Determine the [X, Y] coordinate at the center of the cell enclosing the given text.  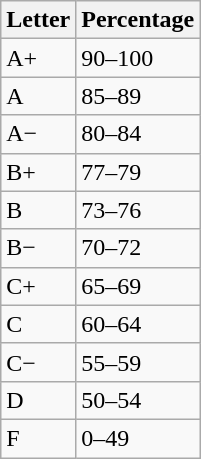
B+ [38, 172]
C− [38, 362]
50–54 [138, 400]
A [38, 96]
D [38, 400]
A+ [38, 58]
85–89 [138, 96]
77–79 [138, 172]
80–84 [138, 134]
B− [38, 248]
73–76 [138, 210]
60–64 [138, 324]
C [38, 324]
F [38, 438]
0–49 [138, 438]
90–100 [138, 58]
70–72 [138, 248]
Percentage [138, 20]
A− [38, 134]
55–59 [138, 362]
C+ [38, 286]
65–69 [138, 286]
B [38, 210]
Letter [38, 20]
